Output the [X, Y] coordinate of the center of the cell containing the given text.  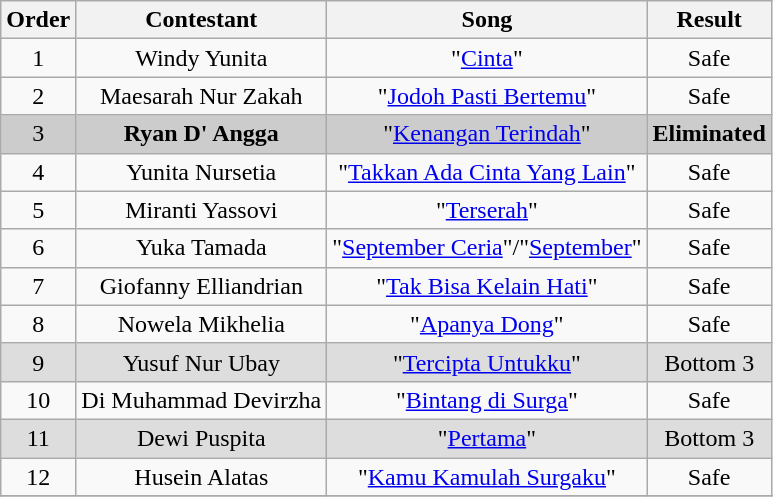
Yusuf Nur Ubay [202, 362]
"Takkan Ada Cinta Yang Lain" [487, 172]
"Kenangan Terindah" [487, 134]
1 [38, 58]
Yunita Nursetia [202, 172]
"Tercipta Untukku" [487, 362]
Nowela Mikhelia [202, 324]
Maesarah Nur Zakah [202, 96]
Contestant [202, 20]
3 [38, 134]
Yuka Tamada [202, 248]
9 [38, 362]
Result [709, 20]
7 [38, 286]
Dewi Puspita [202, 438]
"Bintang di Surga" [487, 400]
Eliminated [709, 134]
Order [38, 20]
12 [38, 477]
"Tak Bisa Kelain Hati" [487, 286]
Windy Yunita [202, 58]
Giofanny Elliandrian [202, 286]
11 [38, 438]
"September Ceria"/"September" [487, 248]
"Kamu Kamulah Surgaku" [487, 477]
Di Muhammad Devirzha [202, 400]
10 [38, 400]
5 [38, 210]
8 [38, 324]
Miranti Yassovi [202, 210]
2 [38, 96]
"Cinta" [487, 58]
Husein Alatas [202, 477]
"Apanya Dong" [487, 324]
Song [487, 20]
4 [38, 172]
Ryan D' Angga [202, 134]
"Jodoh Pasti Bertemu" [487, 96]
"Terserah" [487, 210]
6 [38, 248]
"Pertama" [487, 438]
